Capture the cell that displays the provided text and extract its [X, Y] central coordinate. 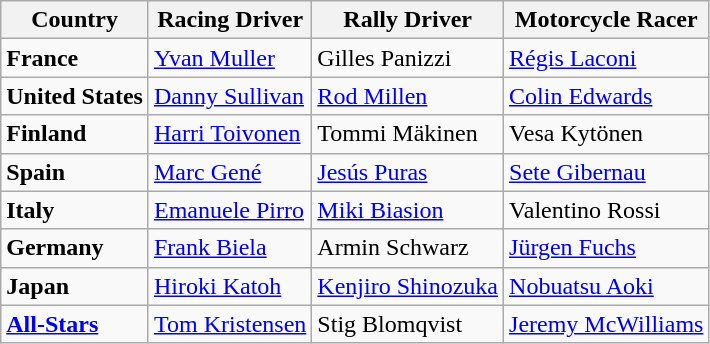
Japan [75, 286]
Gilles Panizzi [408, 58]
Frank Biela [230, 248]
Colin Edwards [606, 96]
Stig Blomqvist [408, 324]
Marc Gené [230, 172]
Tommi Mäkinen [408, 134]
Italy [75, 210]
Spain [75, 172]
France [75, 58]
Jürgen Fuchs [606, 248]
Country [75, 20]
Yvan Muller [230, 58]
Régis Laconi [606, 58]
United States [75, 96]
Emanuele Pirro [230, 210]
Kenjiro Shinozuka [408, 286]
Miki Biasion [408, 210]
All-Stars [75, 324]
Harri Toivonen [230, 134]
Tom Kristensen [230, 324]
Jesús Puras [408, 172]
Nobuatsu Aoki [606, 286]
Motorcycle Racer [606, 20]
Finland [75, 134]
Hiroki Katoh [230, 286]
Danny Sullivan [230, 96]
Vesa Kytönen [606, 134]
Valentino Rossi [606, 210]
Rally Driver [408, 20]
Jeremy McWilliams [606, 324]
Rod Millen [408, 96]
Sete Gibernau [606, 172]
Armin Schwarz [408, 248]
Germany [75, 248]
Racing Driver [230, 20]
